Extract the [X, Y] coordinate from the center of the cell holding the provided text.  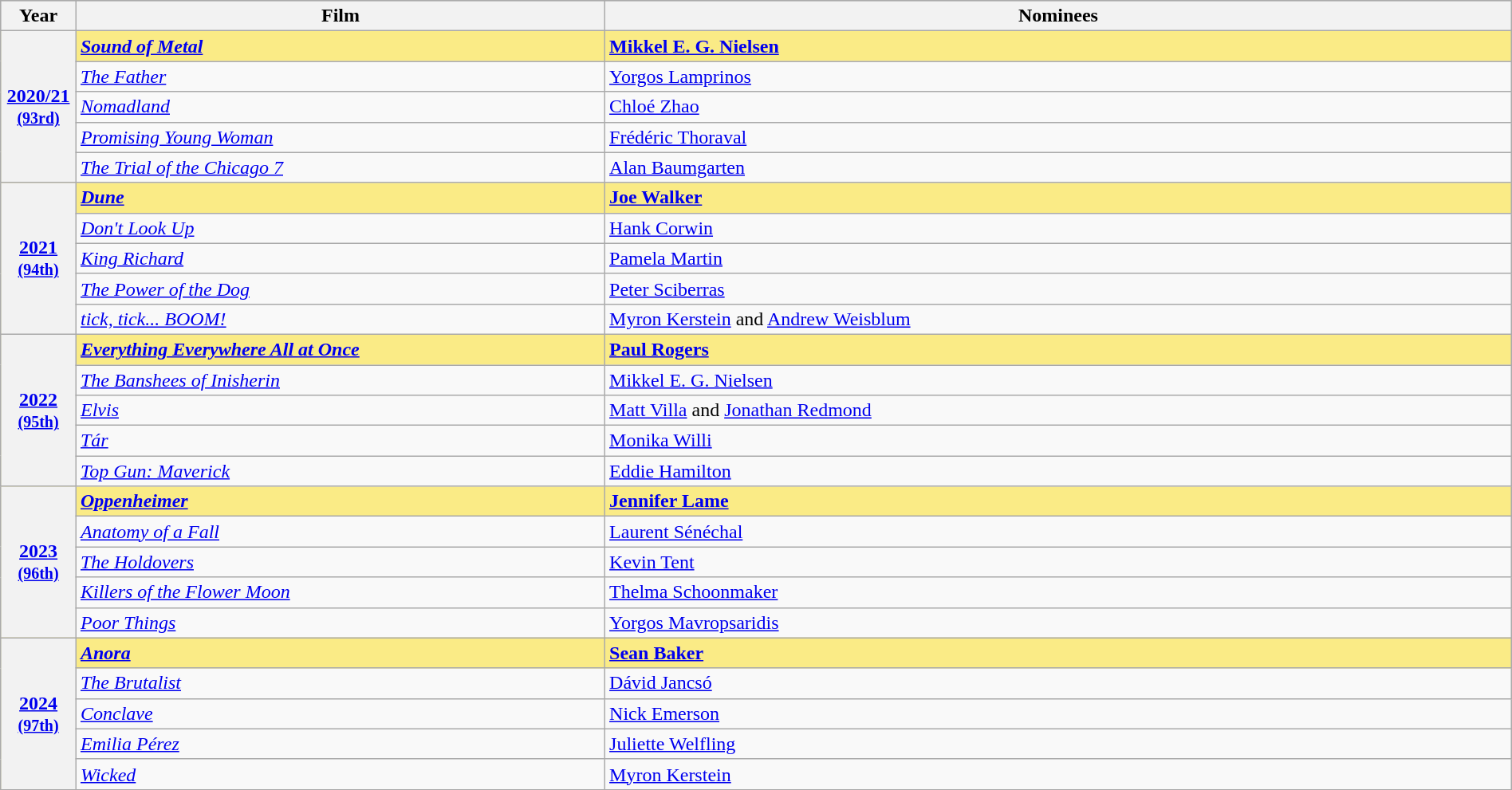
Dávid Jancsó [1059, 683]
Dune [340, 198]
Pamela Martin [1059, 258]
Yorgos Mavropsaridis [1059, 623]
Sean Baker [1059, 653]
Thelma Schoonmaker [1059, 592]
Nick Emerson [1059, 713]
2022(95th) [38, 410]
Joe Walker [1059, 198]
The Power of the Dog [340, 289]
2021(94th) [38, 258]
Wicked [340, 774]
Top Gun: Maverick [340, 471]
Elvis [340, 411]
2024(97th) [38, 713]
Conclave [340, 713]
Emilia Pérez [340, 744]
Frédéric Thoraval [1059, 137]
Jennifer Lame [1059, 501]
tick, tick... BOOM! [340, 319]
Anora [340, 653]
King Richard [340, 258]
Chloé Zhao [1059, 107]
The Banshees of Inisherin [340, 380]
Year [38, 16]
Film [340, 16]
Tár [340, 441]
Paul Rogers [1059, 349]
Alan Baumgarten [1059, 167]
Myron Kerstein and Andrew Weisblum [1059, 319]
The Father [340, 77]
Don't Look Up [340, 228]
The Trial of the Chicago 7 [340, 167]
Promising Young Woman [340, 137]
Anatomy of a Fall [340, 532]
Laurent Sénéchal [1059, 532]
Hank Corwin [1059, 228]
The Brutalist [340, 683]
2023(96th) [38, 562]
Monika Willi [1059, 441]
Peter Sciberras [1059, 289]
Killers of the Flower Moon [340, 592]
Kevin Tent [1059, 562]
Eddie Hamilton [1059, 471]
Nominees [1059, 16]
Juliette Welfling [1059, 744]
Oppenheimer [340, 501]
2020/21(93rd) [38, 107]
The Holdovers [340, 562]
Yorgos Lamprinos [1059, 77]
Nomadland [340, 107]
Matt Villa and Jonathan Redmond [1059, 411]
Sound of Metal [340, 46]
Myron Kerstein [1059, 774]
Everything Everywhere All at Once [340, 349]
Poor Things [340, 623]
